Determine the [x, y] coordinate at the center of the cell enclosing the given text.  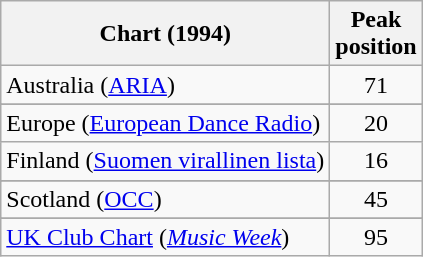
UK Club Chart (Music Week) [166, 237]
Peakposition [376, 34]
16 [376, 161]
Scotland (OCC) [166, 199]
Chart (1994) [166, 34]
20 [376, 123]
Australia (ARIA) [166, 85]
Finland (Suomen virallinen lista) [166, 161]
71 [376, 85]
Europe (European Dance Radio) [166, 123]
95 [376, 237]
45 [376, 199]
